For the text-containing cell, return its midpoint in [X, Y] coordinate format. 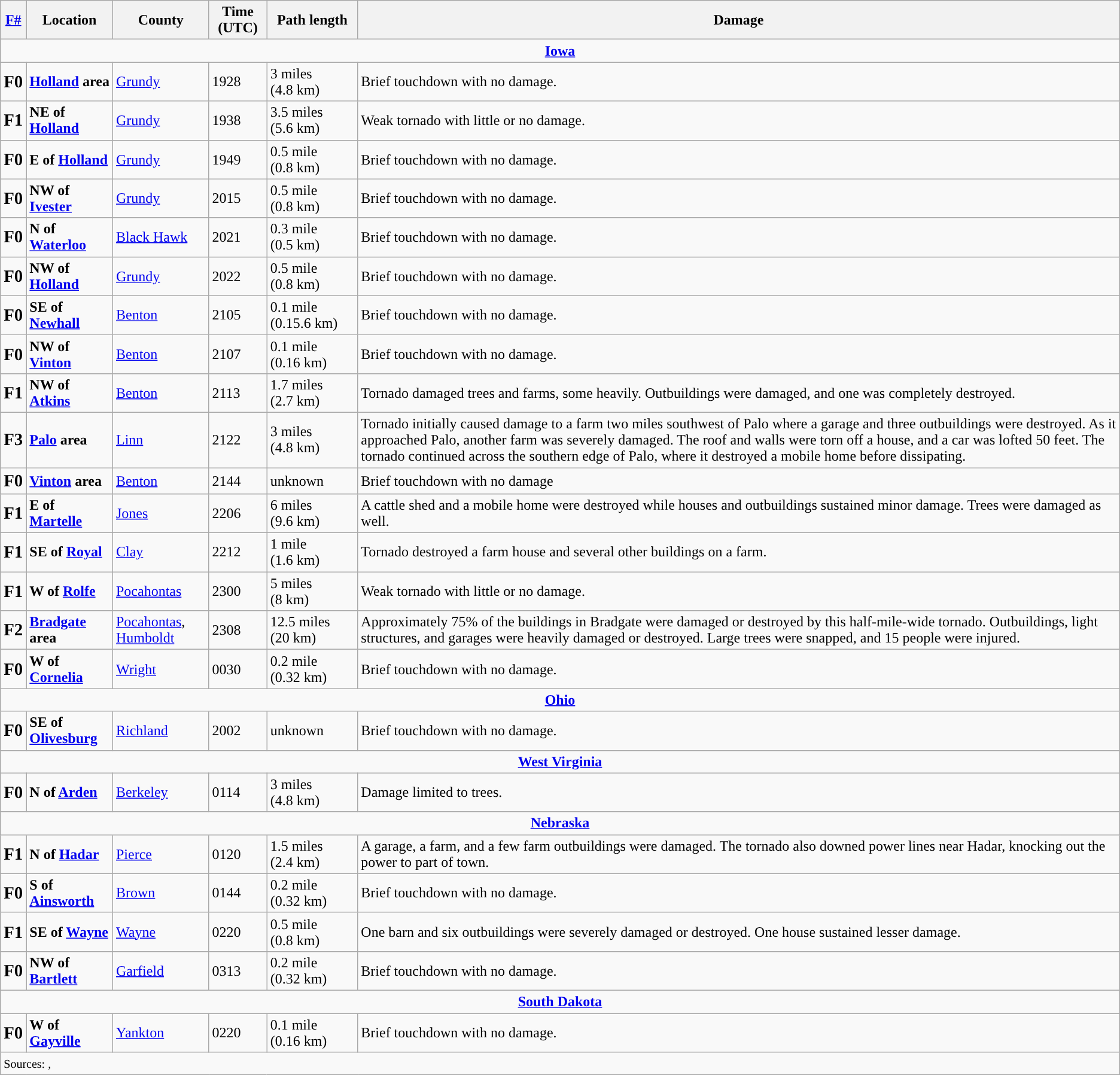
Sources: , [560, 1064]
F# [13, 20]
3.5 miles (5.6 km) [312, 121]
1938 [238, 121]
12.5 miles (20 km) [312, 631]
Location [69, 20]
SE of Olivesburg [69, 731]
Linn [160, 440]
2105 [238, 315]
S of Ainsworth [69, 893]
Bradgate area [69, 631]
Nebraska [560, 823]
2015 [238, 199]
NW of Bartlett [69, 970]
Time (UTC) [238, 20]
Holland area [69, 81]
Wayne [160, 932]
SE of Wayne [69, 932]
Pocahontas, Humboldt [160, 631]
2002 [238, 731]
0.1 mile (0.15.6 km) [312, 315]
6 miles (9.6 km) [312, 513]
0144 [238, 893]
W of Rolfe [69, 591]
Berkeley [160, 792]
N of Waterloo [69, 237]
W of Cornelia [69, 669]
F2 [13, 631]
1 mile (1.6 km) [312, 553]
Damage limited to trees. [738, 792]
Tornado destroyed a farm house and several other buildings on a farm. [738, 553]
2022 [238, 276]
2206 [238, 513]
Wright [160, 669]
1.7 miles (2.7 km) [312, 392]
Brief touchdown with no damage [738, 481]
One barn and six outbuildings were severely damaged or destroyed. One house sustained lesser damage. [738, 932]
1928 [238, 81]
Ohio [560, 700]
2021 [238, 237]
Pierce [160, 854]
5 miles (8 km) [312, 591]
0.3 mile (0.5 km) [312, 237]
Damage [738, 20]
E of Martelle [69, 513]
2122 [238, 440]
2107 [238, 354]
NW of Ivester [69, 199]
NE of Holland [69, 121]
Vinton area [69, 481]
2308 [238, 631]
South Dakota [560, 1001]
Garfield [160, 970]
N of Hadar [69, 854]
SE of Royal [69, 553]
E of Holland [69, 159]
2144 [238, 481]
SE of Newhall [69, 315]
County [160, 20]
2212 [238, 553]
0313 [238, 970]
Clay [160, 553]
NW of Vinton [69, 354]
1949 [238, 159]
0030 [238, 669]
West Virginia [560, 762]
A garage, a farm, and a few farm outbuildings were damaged. The tornado also downed power lines near Hadar, knocking out the power to part of town. [738, 854]
A cattle shed and a mobile home were destroyed while houses and outbuildings sustained minor damage. Trees were damaged as well. [738, 513]
Tornado damaged trees and farms, some heavily. Outbuildings were damaged, and one was completely destroyed. [738, 392]
NW of Atkins [69, 392]
F3 [13, 440]
Palo area [69, 440]
Path length [312, 20]
Yankton [160, 1033]
W of Gayville [69, 1033]
0120 [238, 854]
Iowa [560, 51]
Pocahontas [160, 591]
Jones [160, 513]
2300 [238, 591]
2113 [238, 392]
NW of Holland [69, 276]
1.5 miles (2.4 km) [312, 854]
Black Hawk [160, 237]
Richland [160, 731]
0114 [238, 792]
Brown [160, 893]
N of Arden [69, 792]
